Find where the given text appears and provide that cell's center as (X, Y) coordinate. 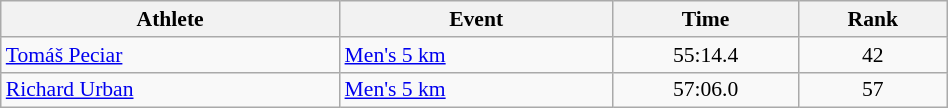
55:14.4 (706, 55)
57 (872, 90)
57:06.0 (706, 90)
Rank (872, 19)
Tomáš Peciar (170, 55)
42 (872, 55)
Richard Urban (170, 90)
Event (476, 19)
Time (706, 19)
Athlete (170, 19)
